Identify which cell holds the provided text, then report its (x, y) central coordinate. 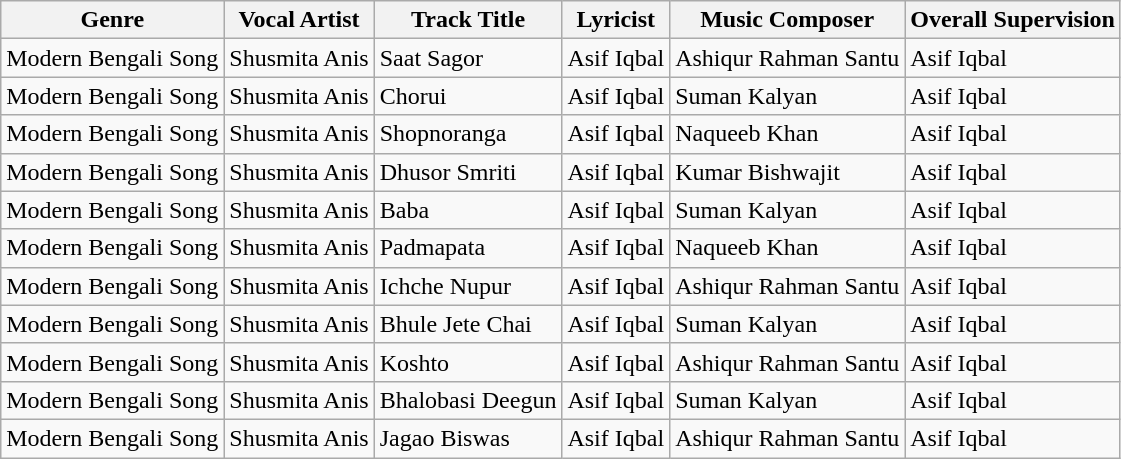
Kumar Bishwajit (788, 172)
Lyricist (616, 20)
Dhusor Smriti (468, 172)
Bhalobasi Deegun (468, 400)
Shopnoranga (468, 134)
Chorui (468, 96)
Koshto (468, 362)
Track Title (468, 20)
Baba (468, 210)
Music Composer (788, 20)
Bhule Jete Chai (468, 324)
Vocal Artist (299, 20)
Padmapata (468, 248)
Saat Sagor (468, 58)
Genre (112, 20)
Ichche Nupur (468, 286)
Overall Supervision (1013, 20)
Jagao Biswas (468, 438)
